Detect which cell encompasses the target text, then output its (x, y) center coordinate. 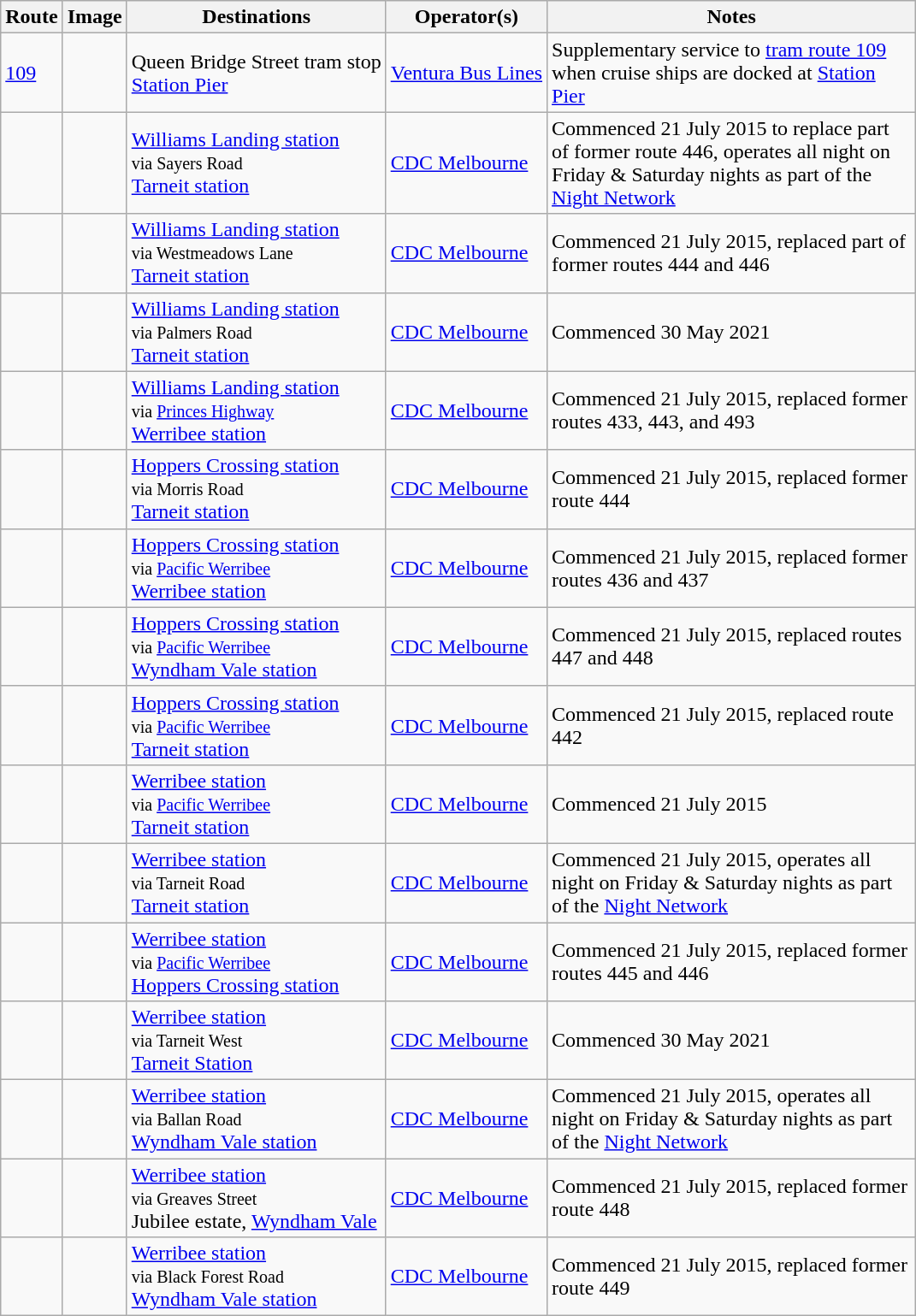
Ventura Bus Lines (466, 73)
Commenced 21 July 2015, replaced route 442 (732, 725)
Williams Landing stationvia Sayers RoadTarneit station (257, 162)
Destinations (257, 17)
Hoppers Crossing stationvia Pacific WerribeeTarneit station (257, 725)
Notes (732, 17)
Supplementary service to tram route 109 when cruise ships are docked at Station Pier (732, 73)
Commenced 21 July 2015 to replace part of former route 446, operates all night on Friday & Saturday nights as part of the Night Network (732, 162)
Werribee stationvia Pacific WerribeeTarneit station (257, 804)
Williams Landing stationvia Westmeadows LaneTarneit station (257, 253)
Werribee stationvia Ballan RoadWyndham Vale station (257, 1119)
Commenced 21 July 2015, replaced routes 447 and 448 (732, 646)
Commenced 21 July 2015, replaced former route 449 (732, 1277)
Hoppers Crossing stationvia Morris RoadTarneit station (257, 489)
Commenced 21 July 2015, replaced former routes 445 and 446 (732, 961)
Hoppers Crossing stationvia Pacific WerribeeWyndham Vale station (257, 646)
Werribee stationvia Tarneit RoadTarneit station (257, 882)
Werribee stationvia Greaves StreetJubilee estate, Wyndham Vale (257, 1198)
Commenced 21 July 2015 (732, 804)
Commenced 21 July 2015, replaced former routes 433, 443, and 493 (732, 410)
109 (32, 73)
Williams Landing stationvia Palmers RoadTarneit station (257, 332)
Image (94, 17)
Hoppers Crossing stationvia Pacific WerribeeWerribee station (257, 568)
Werribee stationvia Pacific WerribeeHoppers Crossing station (257, 961)
Queen Bridge Street tram stopStation Pier (257, 73)
Route (32, 17)
Williams Landing stationvia Princes HighwayWerribee station (257, 410)
Commenced 21 July 2015, replaced former route 444 (732, 489)
Werribee stationvia Tarneit WestTarneit Station (257, 1041)
Commenced 21 July 2015, replaced part of former routes 444 and 446 (732, 253)
Commenced 21 July 2015, replaced former routes 436 and 437 (732, 568)
Commenced 21 July 2015, replaced former route 448 (732, 1198)
Operator(s) (466, 17)
Werribee stationvia Black Forest RoadWyndham Vale station (257, 1277)
